Return the (x, y) coordinate for the center point of the cell that contains the specified text.  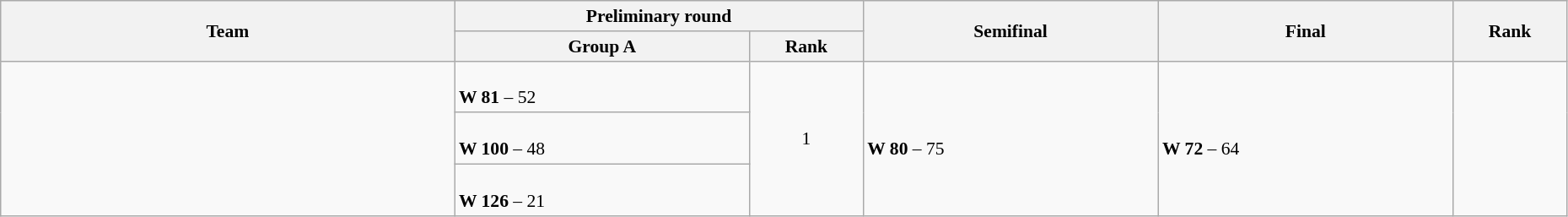
Group A (602, 46)
W 100 – 48 (602, 138)
W 126 – 21 (602, 191)
Final (1306, 30)
W 81 – 52 (602, 86)
Preliminary round (659, 16)
1 (806, 138)
W 80 – 75 (1010, 138)
Team (228, 30)
Semifinal (1010, 30)
W 72 – 64 (1306, 138)
